Capture the cell that displays the provided text and extract its [X, Y] central coordinate. 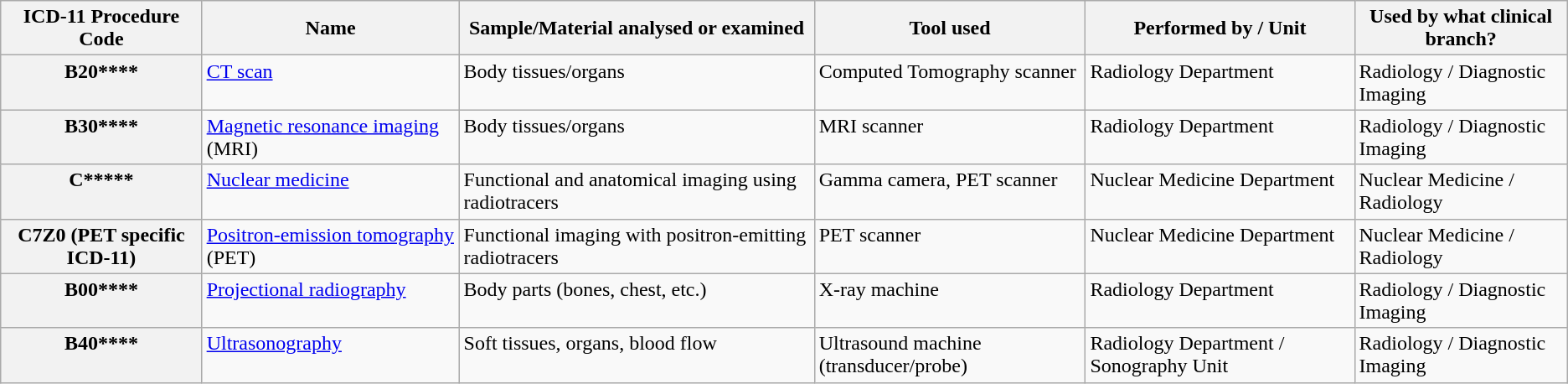
B40**** [101, 355]
Gamma camera, PET scanner [950, 191]
Magnetic resonance imaging (MRI) [330, 138]
Functional and anatomical imaging using radiotracers [637, 191]
B00**** [101, 300]
Positron-emission tomography (PET) [330, 246]
Soft tissues, organs, blood flow [637, 355]
Performed by / Unit [1220, 29]
Nuclear medicine [330, 191]
Functional imaging with positron-emitting radiotracers [637, 246]
Tool used [950, 29]
Used by what clinical branch? [1461, 29]
Sample/Material analysed or examined [637, 29]
Ultrasonography [330, 355]
ICD-11 Procedure Code [101, 29]
B20**** [101, 82]
C***** [101, 191]
X-ray machine [950, 300]
CT scan [330, 82]
B30**** [101, 138]
Body parts (bones, chest, etc.) [637, 300]
Name [330, 29]
Computed Tomography scanner [950, 82]
Projectional radiography [330, 300]
C7Z0 (PET specific ICD-11) [101, 246]
MRI scanner [950, 138]
Ultrasound machine (transducer/probe) [950, 355]
PET scanner [950, 246]
Radiology Department / Sonography Unit [1220, 355]
